From the cell containing the given text, extract its center point as [x, y] coordinate. 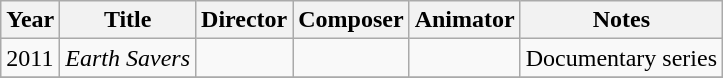
Animator [464, 20]
Year [30, 20]
Title [128, 20]
Documentary series [621, 58]
Notes [621, 20]
Composer [351, 20]
Earth Savers [128, 58]
2011 [30, 58]
Director [244, 20]
